Scan for the cell matching the given text and deliver its (X, Y) coordinate at center. 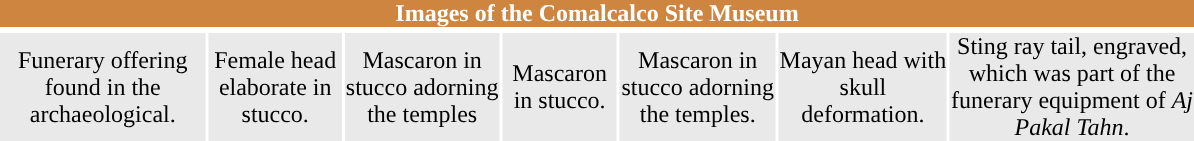
Funerary offering found in the archaeological. (103, 87)
Images of the Comalcalco Site Museum (597, 14)
Mascaron in stucco. (559, 87)
Mascaron in stucco adorning the temples (422, 87)
Sting ray tail, engraved, which was part of the funerary equipment of Aj Pakal Tahn. (1072, 87)
Mayan head with skull deformation. (863, 87)
Mascaron in stucco adorning the temples. (698, 87)
Female head elaborate in stucco. (276, 87)
